Determine the [x, y] coordinate at the center of the cell enclosing the given text.  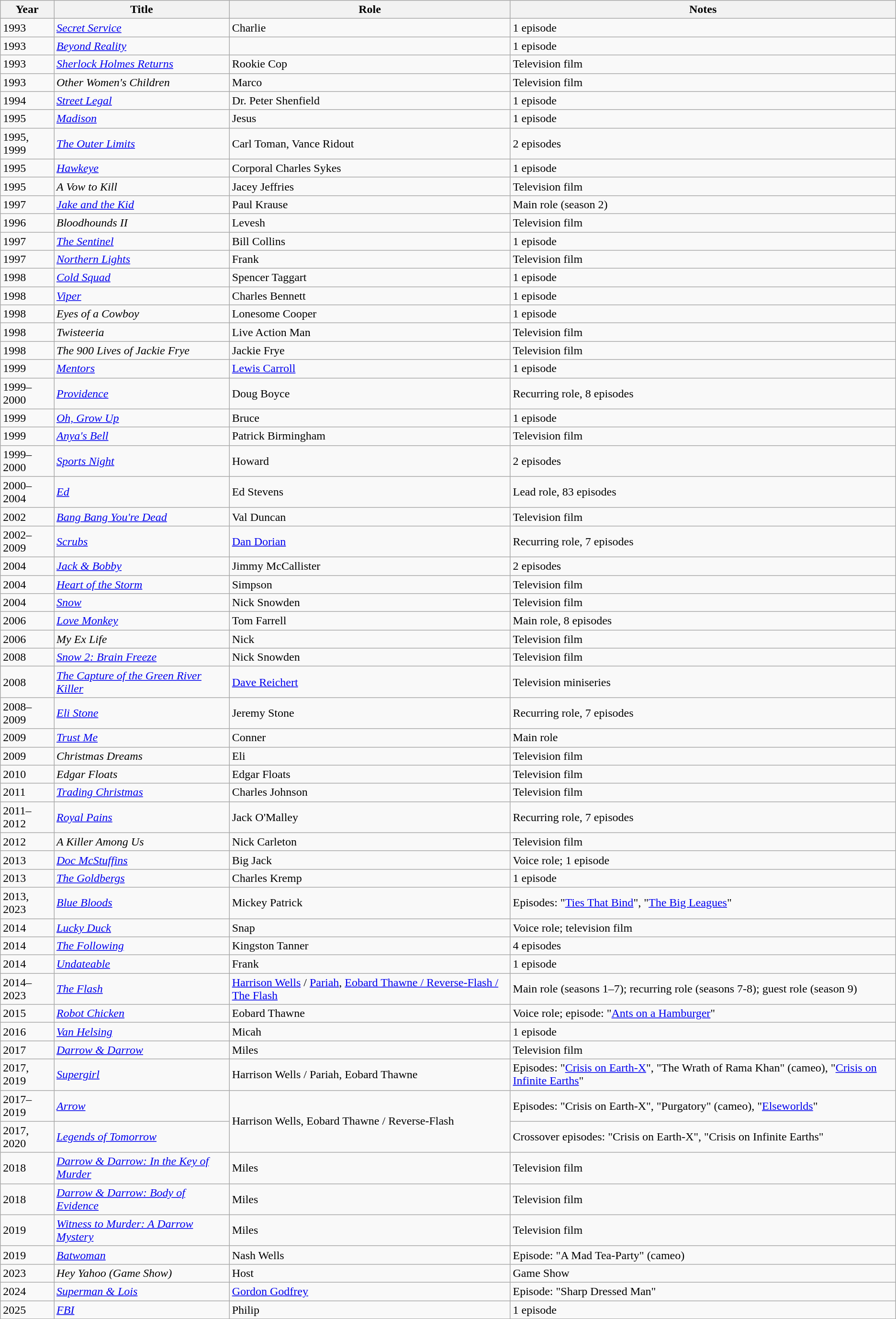
Howard [370, 461]
Superman & Lois [142, 1291]
Harrison Wells / Pariah, Eobard Thawne [370, 1074]
The 900 Lives of Jackie Frye [142, 350]
Jimmy McCallister [370, 566]
2010 [27, 774]
Lonesome Cooper [370, 314]
Jesus [370, 119]
2025 [27, 1309]
Hey Yahoo (Game Show) [142, 1273]
Beyond Reality [142, 46]
2011 [27, 792]
Eobard Thawne [370, 1014]
Batwoman [142, 1255]
Rookie Cop [370, 64]
Episodes: "Ties That Bind", "The Big Leagues" [703, 903]
Love Monkey [142, 621]
Eli Stone [142, 713]
2000–2004 [27, 492]
Crossover episodes: "Crisis on Earth-X", "Crisis on Infinite Earths" [703, 1137]
Marco [370, 82]
The Outer Limits [142, 144]
Van Helsing [142, 1032]
Heart of the Storm [142, 585]
Undateable [142, 964]
Voice role; 1 episode [703, 860]
Jeremy Stone [370, 713]
Dan Dorian [370, 541]
The Goldbergs [142, 878]
2016 [27, 1032]
Tom Farrell [370, 621]
Twisteeria [142, 332]
Nash Wells [370, 1255]
Paul Krause [370, 204]
Trust Me [142, 738]
The Flash [142, 989]
Viper [142, 296]
Supergirl [142, 1074]
Sherlock Holmes Returns [142, 64]
Lead role, 83 episodes [703, 492]
Carl Toman, Vance Ridout [370, 144]
Main role [703, 738]
Year [27, 10]
Spencer Taggart [370, 278]
Main role (seasons 1–7); recurring role (seasons 7-8); guest role (season 9) [703, 989]
The Following [142, 946]
Micah [370, 1032]
2014–2023 [27, 989]
Main role (season 2) [703, 204]
Blue Bloods [142, 903]
Live Action Man [370, 332]
Witness to Murder: A Darrow Mystery [142, 1230]
2024 [27, 1291]
Street Legal [142, 101]
Darrow & Darrow: In the Key of Murder [142, 1168]
Charles Johnson [370, 792]
Royal Pains [142, 817]
Kingston Tanner [370, 946]
Ed [142, 492]
Dave Reichert [370, 682]
Charlie [370, 28]
2013, 2023 [27, 903]
Robot Chicken [142, 1014]
2017, 2019 [27, 1074]
2017 [27, 1050]
Harrison Wells, Eobard Thawne / Reverse-Flash [370, 1121]
Charles Kremp [370, 878]
2012 [27, 842]
2002–2009 [27, 541]
Mickey Patrick [370, 903]
Corporal Charles Sykes [370, 168]
Episode: "Sharp Dressed Man" [703, 1291]
Darrow & Darrow [142, 1050]
Gordon Godfrey [370, 1291]
Providence [142, 394]
2017–2019 [27, 1106]
Arrow [142, 1106]
Notes [703, 10]
Snow [142, 603]
Christmas Dreams [142, 756]
Episodes: "Crisis on Earth-X", "Purgatory" (cameo), "Elseworlds" [703, 1106]
My Ex Life [142, 639]
Hawkeye [142, 168]
1995, 1999 [27, 144]
A Vow to Kill [142, 186]
The Capture of the Green River Killer [142, 682]
Episodes: "Crisis on Earth-X", "The Wrath of Rama Khan" (cameo), "Crisis on Infinite Earths" [703, 1074]
Other Women's Children [142, 82]
Harrison Wells / Pariah, Eobard Thawne / Reverse-Flash / The Flash [370, 989]
The Sentinel [142, 241]
Cold Squad [142, 278]
Eli [370, 756]
Dr. Peter Shenfield [370, 101]
Lucky Duck [142, 927]
Snow 2: Brain Freeze [142, 657]
Doc McStuffins [142, 860]
Bang Bang You're Dead [142, 517]
Game Show [703, 1273]
2023 [27, 1273]
Sports Night [142, 461]
Darrow & Darrow: Body of Evidence [142, 1199]
Jackie Frye [370, 350]
2015 [27, 1014]
Recurring role, 8 episodes [703, 394]
Levesh [370, 223]
Nick [370, 639]
Jack O'Malley [370, 817]
2002 [27, 517]
Trading Christmas [142, 792]
Jack & Bobby [142, 566]
Snap [370, 927]
FBI [142, 1309]
Anya's Bell [142, 436]
2011–2012 [27, 817]
Jacey Jeffries [370, 186]
Legends of Tomorrow [142, 1137]
Patrick Birmingham [370, 436]
Voice role; television film [703, 927]
Main role, 8 episodes [703, 621]
Eyes of a Cowboy [142, 314]
Ed Stevens [370, 492]
Host [370, 1273]
Simpson [370, 585]
Title [142, 10]
1996 [27, 223]
Philip [370, 1309]
Northern Lights [142, 259]
Bill Collins [370, 241]
4 episodes [703, 946]
Charles Bennett [370, 296]
Mentors [142, 369]
Role [370, 10]
Lewis Carroll [370, 369]
Secret Service [142, 28]
Doug Boyce [370, 394]
A Killer Among Us [142, 842]
2017, 2020 [27, 1137]
Val Duncan [370, 517]
Television miniseries [703, 682]
Oh, Grow Up [142, 418]
Bloodhounds II [142, 223]
2008–2009 [27, 713]
Big Jack [370, 860]
Bruce [370, 418]
Voice role; episode: "Ants on a Hamburger" [703, 1014]
Episode: "A Mad Tea-Party" (cameo) [703, 1255]
Jake and the Kid [142, 204]
Scrubs [142, 541]
Nick Carleton [370, 842]
Madison [142, 119]
1994 [27, 101]
Conner [370, 738]
